Provide the (X, Y) coordinate of the cell's center where the given text is located.  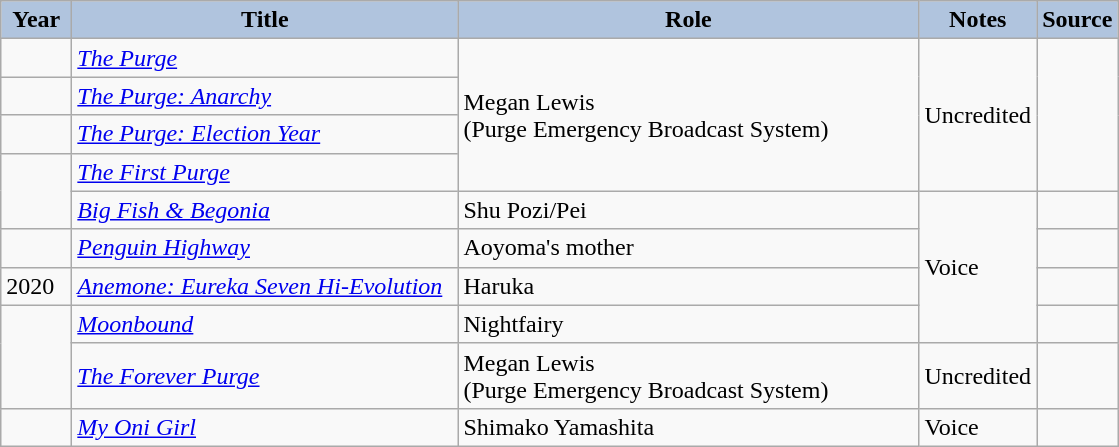
The Purge (265, 58)
My Oni Girl (265, 427)
Role (688, 20)
Anemone: Eureka Seven Hi-Evolution (265, 286)
The First Purge (265, 172)
Notes (978, 20)
Big Fish & Begonia (265, 210)
Shimako Yamashita (688, 427)
Aoyoma's mother (688, 248)
The Purge: Anarchy (265, 96)
Penguin Highway (265, 248)
Nightfairy (688, 324)
Shu Pozi/Pei (688, 210)
The Purge: Election Year (265, 134)
Title (265, 20)
Year (36, 20)
Haruka (688, 286)
Moonbound (265, 324)
2020 (36, 286)
The Forever Purge (265, 376)
Source (1078, 20)
